Scan for the cell matching the given text and deliver its [x, y] coordinate at center. 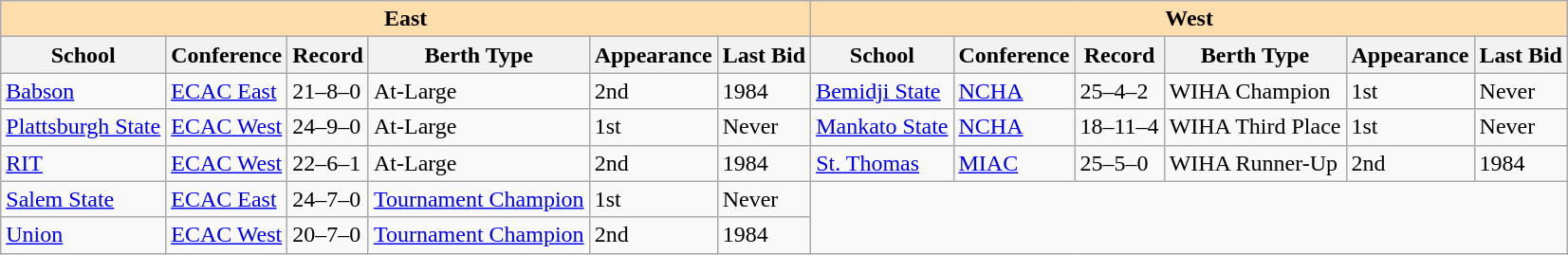
East [406, 19]
Plattsburgh State [83, 127]
St. Thomas [882, 163]
22–6–1 [328, 163]
Union [83, 235]
20–7–0 [328, 235]
25–4–2 [1119, 91]
RIT [83, 163]
Babson [83, 91]
Salem State [83, 199]
24–7–0 [328, 199]
WIHA Runner-Up [1255, 163]
WIHA Champion [1255, 91]
WIHA Third Place [1255, 127]
24–9–0 [328, 127]
Bemidji State [882, 91]
West [1190, 19]
Mankato State [882, 127]
MIAC [1014, 163]
18–11–4 [1119, 127]
25–5–0 [1119, 163]
21–8–0 [328, 91]
